Output the [x, y] coordinate of the center of the cell containing the given text.  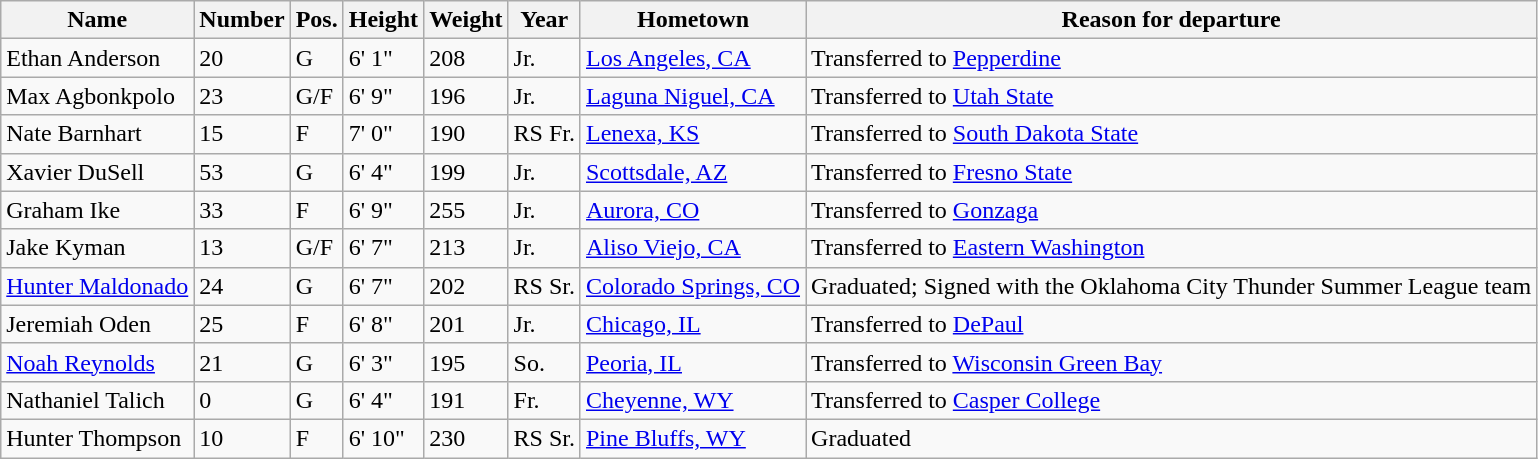
196 [466, 96]
Pine Bluffs, WY [692, 438]
Nate Barnhart [98, 134]
Jeremiah Oden [98, 324]
Ethan Anderson [98, 58]
190 [466, 134]
7' 0" [383, 134]
Pos. [316, 20]
6' 10" [383, 438]
Lenexa, KS [692, 134]
Transferred to Eastern Washington [1172, 248]
24 [242, 286]
Number [242, 20]
Hunter Thompson [98, 438]
213 [466, 248]
0 [242, 400]
Transferred to South Dakota State [1172, 134]
Graham Ike [98, 210]
195 [466, 362]
Max Agbonkpolo [98, 96]
6' 3" [383, 362]
Transferred to Gonzaga [1172, 210]
Hometown [692, 20]
201 [466, 324]
13 [242, 248]
23 [242, 96]
255 [466, 210]
Scottsdale, AZ [692, 172]
Noah Reynolds [98, 362]
20 [242, 58]
Aurora, CO [692, 210]
Transferred to Fresno State [1172, 172]
Weight [466, 20]
Transferred to Casper College [1172, 400]
Transferred to DePaul [1172, 324]
RS Fr. [544, 134]
15 [242, 134]
21 [242, 362]
202 [466, 286]
Jake Kyman [98, 248]
Colorado Springs, CO [692, 286]
Chicago, IL [692, 324]
191 [466, 400]
Transferred to Utah State [1172, 96]
Graduated; Signed with the Oklahoma City Thunder Summer League team [1172, 286]
10 [242, 438]
Aliso Viejo, CA [692, 248]
Xavier DuSell [98, 172]
230 [466, 438]
Transferred to Wisconsin Green Bay [1172, 362]
33 [242, 210]
Nathaniel Talich [98, 400]
Graduated [1172, 438]
208 [466, 58]
6' 1" [383, 58]
Peoria, IL [692, 362]
Hunter Maldonado [98, 286]
So. [544, 362]
Reason for departure [1172, 20]
Transferred to Pepperdine [1172, 58]
Year [544, 20]
6' 8" [383, 324]
53 [242, 172]
Fr. [544, 400]
199 [466, 172]
25 [242, 324]
Cheyenne, WY [692, 400]
Laguna Niguel, CA [692, 96]
Los Angeles, CA [692, 58]
Name [98, 20]
Height [383, 20]
